Find where the given text appears and provide that cell's center as (x, y) coordinate. 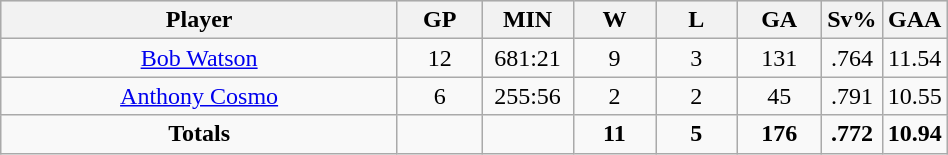
5 (696, 134)
131 (780, 58)
9 (614, 58)
GA (780, 20)
Totals (200, 134)
255:56 (528, 96)
MIN (528, 20)
Sv% (852, 20)
.764 (852, 58)
Bob Watson (200, 58)
12 (439, 58)
.772 (852, 134)
.791 (852, 96)
176 (780, 134)
11.54 (914, 58)
GP (439, 20)
6 (439, 96)
11 (614, 134)
45 (780, 96)
L (696, 20)
681:21 (528, 58)
Anthony Cosmo (200, 96)
10.94 (914, 134)
Player (200, 20)
GAA (914, 20)
W (614, 20)
10.55 (914, 96)
3 (696, 58)
